Provide the (x, y) coordinate of the cell's center where the given text is located.  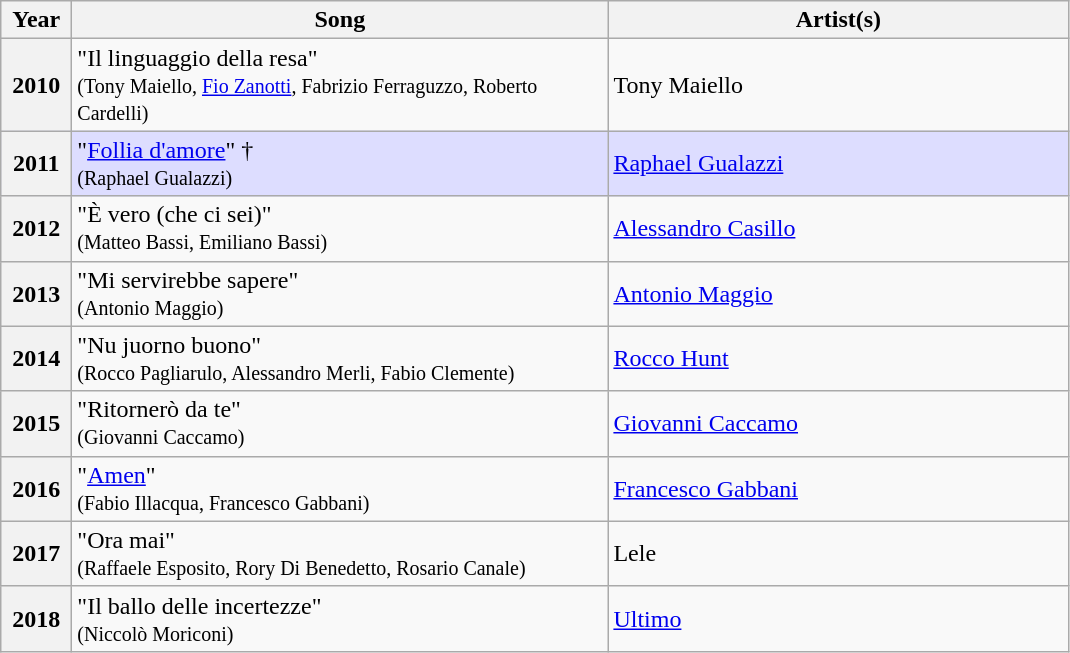
Raphael Gualazzi (838, 164)
2010 (36, 85)
Tony Maiello (838, 85)
Rocco Hunt (838, 358)
2018 (36, 618)
Antonio Maggio (838, 294)
Ultimo (838, 618)
"Mi servirebbe sapere"(Antonio Maggio) (340, 294)
2015 (36, 424)
2011 (36, 164)
"Nu juorno buono"(Rocco Pagliarulo, Alessandro Merli, Fabio Clemente) (340, 358)
"Amen"(Fabio Illacqua, Francesco Gabbani) (340, 488)
Lele (838, 554)
Song (340, 20)
2012 (36, 228)
"È vero (che ci sei)"(Matteo Bassi, Emiliano Bassi) (340, 228)
2013 (36, 294)
"Follia d'amore" †(Raphael Gualazzi) (340, 164)
2017 (36, 554)
Alessandro Casillo (838, 228)
"Ritornerò da te"(Giovanni Caccamo) (340, 424)
"Il ballo delle incertezze"(Niccolò Moriconi) (340, 618)
"Ora mai"(Raffaele Esposito, Rory Di Benedetto, Rosario Canale) (340, 554)
Artist(s) (838, 20)
Francesco Gabbani (838, 488)
2014 (36, 358)
Year (36, 20)
2016 (36, 488)
Giovanni Caccamo (838, 424)
"Il linguaggio della resa"(Tony Maiello, Fio Zanotti, Fabrizio Ferraguzzo, Roberto Cardelli) (340, 85)
